Provide the [x, y] coordinate of the cell's center where the given text is located.  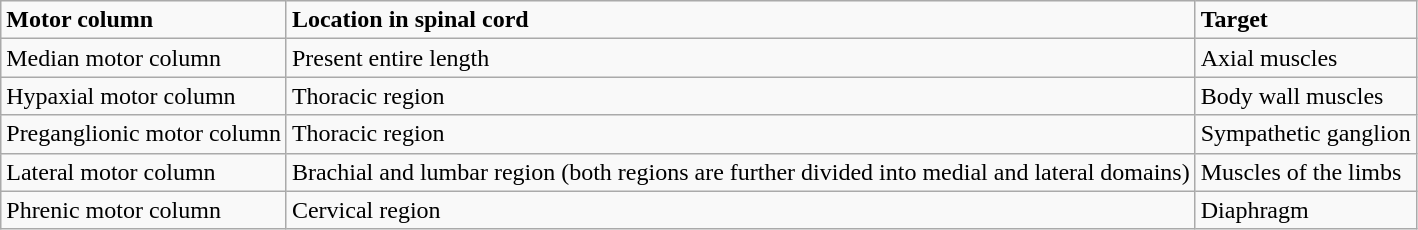
Location in spinal cord [740, 20]
Muscles of the limbs [1306, 172]
Target [1306, 20]
Diaphragm [1306, 210]
Median motor column [144, 58]
Brachial and lumbar region (both regions are further divided into medial and lateral domains) [740, 172]
Body wall muscles [1306, 96]
Axial muscles [1306, 58]
Sympathetic ganglion [1306, 134]
Preganglionic motor column [144, 134]
Motor column [144, 20]
Present entire length [740, 58]
Lateral motor column [144, 172]
Hypaxial motor column [144, 96]
Cervical region [740, 210]
Phrenic motor column [144, 210]
